Detect which cell encompasses the target text, then output its (X, Y) center coordinate. 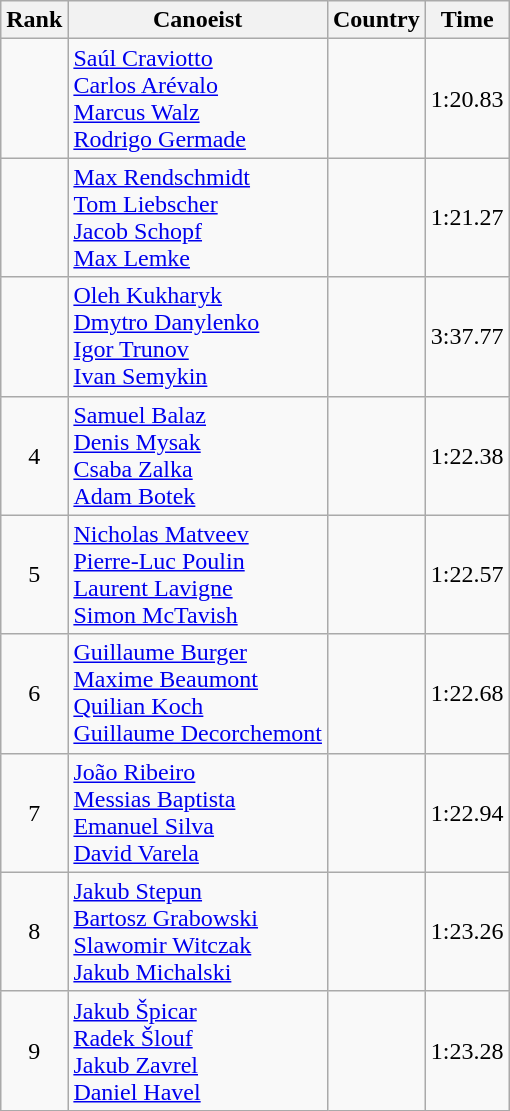
Oleh KukharykDmytro DanylenkoIgor TrunovIvan Semykin (198, 336)
9 (34, 1050)
Saúl CraviottoCarlos ArévaloMarcus WalzRodrigo Germade (198, 98)
1:21.27 (467, 218)
1:22.94 (467, 812)
1:23.28 (467, 1050)
1:22.57 (467, 574)
Max RendschmidtTom LiebscherJacob SchopfMax Lemke (198, 218)
Country (376, 20)
Guillaume BurgerMaxime BeaumontQuilian KochGuillaume Decorchemont (198, 694)
Time (467, 20)
Nicholas MatveevPierre-Luc PoulinLaurent LavigneSimon McTavish (198, 574)
1:22.68 (467, 694)
4 (34, 456)
Jakub ŠpicarRadek ŠloufJakub ZavrelDaniel Havel (198, 1050)
7 (34, 812)
1:20.83 (467, 98)
3:37.77 (467, 336)
8 (34, 932)
1:22.38 (467, 456)
Canoeist (198, 20)
Samuel BalazDenis MysakCsaba ZalkaAdam Botek (198, 456)
Jakub StepunBartosz GrabowskiSlawomir WitczakJakub Michalski (198, 932)
6 (34, 694)
Rank (34, 20)
1:23.26 (467, 932)
João RibeiroMessias BaptistaEmanuel SilvaDavid Varela (198, 812)
5 (34, 574)
